For the text-containing cell, return its midpoint in [X, Y] coordinate format. 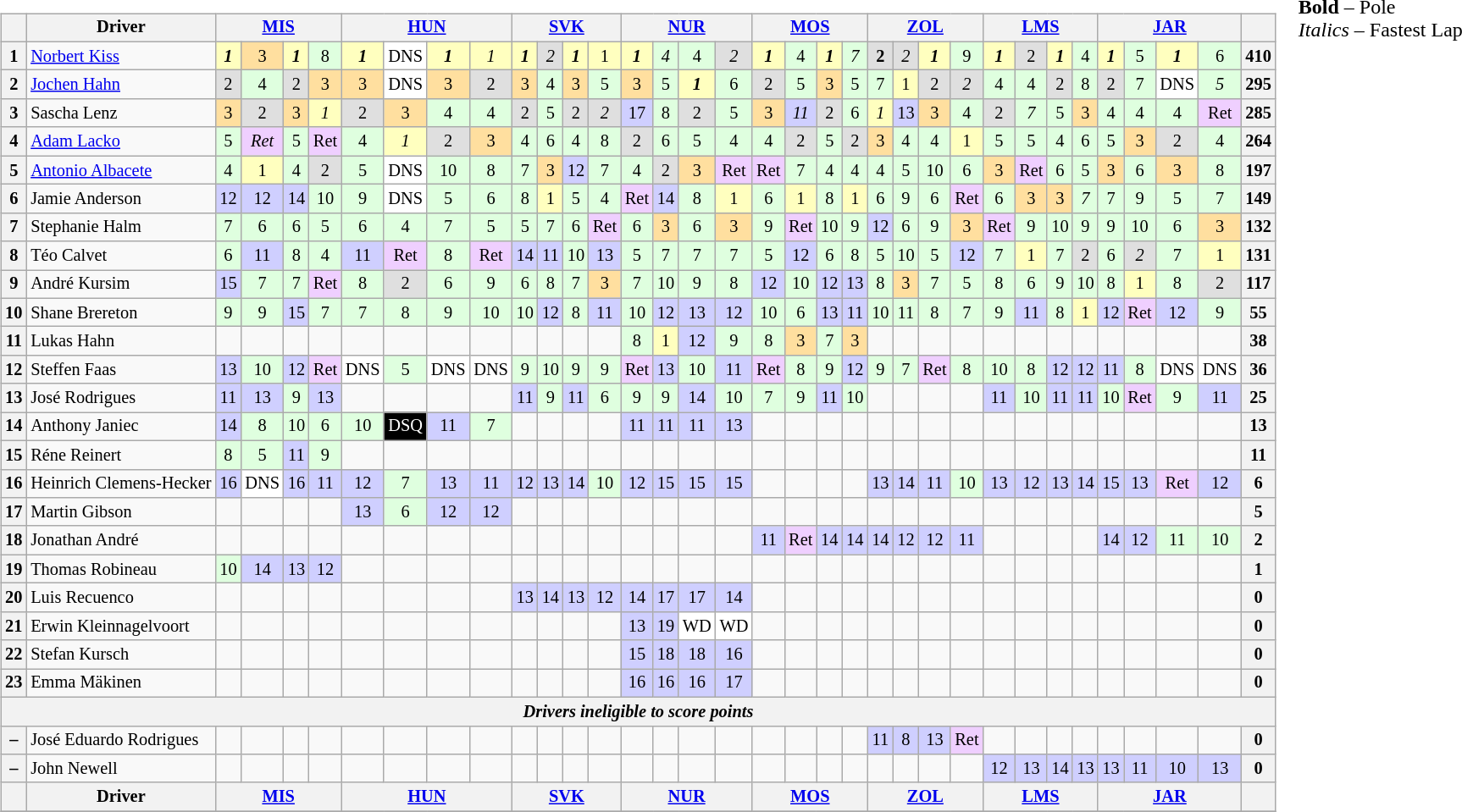
Jochen Hahn [120, 85]
Heinrich Clemens-Hecker [120, 483]
Lukas Hahn [120, 341]
20 [14, 598]
Réne Reinert [120, 455]
410 [1258, 56]
Sascha Lenz [120, 113]
Thomas Robineau [120, 569]
132 [1258, 227]
Emma Mäkinen [120, 683]
José Rodrigues [120, 398]
Shane Brereton [120, 312]
Norbert Kiss [120, 56]
Adam Lacko [120, 141]
285 [1258, 113]
295 [1258, 85]
Téo Calvet [120, 256]
197 [1258, 170]
38 [1258, 341]
Martin Gibson [120, 512]
131 [1258, 256]
Stephanie Halm [120, 227]
Antonio Albacete [120, 170]
117 [1258, 284]
36 [1258, 370]
21 [14, 626]
Luis Recuenco [120, 598]
55 [1258, 312]
Erwin Kleinnagelvoort [120, 626]
André Kursim [120, 284]
264 [1258, 141]
Steffen Faas [120, 370]
Anthony Janiec [120, 427]
DSQ [405, 427]
Drivers ineligible to score points [638, 711]
José Eduardo Rodrigues [120, 740]
Jamie Anderson [120, 199]
149 [1258, 199]
Stefan Kursch [120, 655]
23 [14, 683]
25 [1258, 398]
Jonathan André [120, 540]
22 [14, 655]
John Newell [120, 769]
